For the text-containing cell, return its midpoint in (x, y) coordinate format. 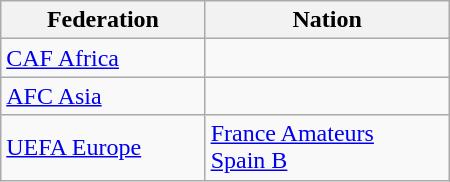
Nation (327, 20)
France Amateurs Spain B (327, 148)
Federation (103, 20)
CAF Africa (103, 58)
UEFA Europe (103, 148)
AFC Asia (103, 96)
